For the text-containing cell, return its midpoint in (X, Y) coordinate format. 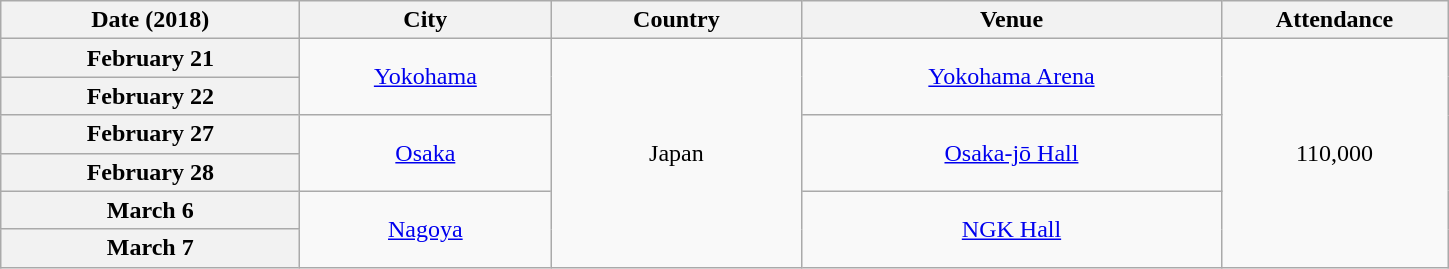
Nagoya (426, 229)
Yokohama (426, 77)
February 22 (150, 96)
110,000 (1334, 153)
Japan (676, 153)
Osaka (426, 153)
March 7 (150, 248)
February 28 (150, 172)
February 21 (150, 58)
Country (676, 20)
Osaka-jō Hall (1012, 153)
Attendance (1334, 20)
March 6 (150, 210)
Venue (1012, 20)
NGK Hall (1012, 229)
February 27 (150, 134)
Date (2018) (150, 20)
Yokohama Arena (1012, 77)
City (426, 20)
